Identify which cell holds the provided text, then report its (X, Y) central coordinate. 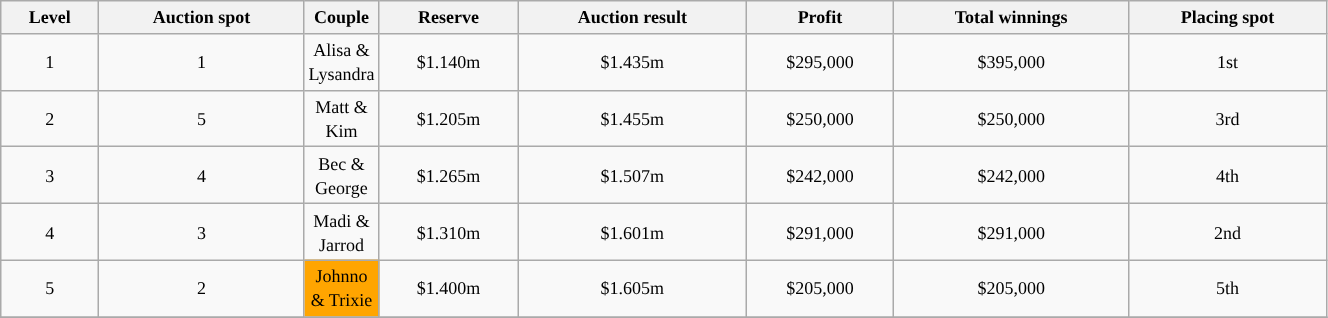
Johnno & Trixie (342, 288)
$1.265m (449, 176)
$1.140m (449, 62)
Reserve (449, 18)
Madi & Jarrod (342, 232)
Auction spot (202, 18)
4th (1228, 176)
5th (1228, 288)
$1.435m (632, 62)
$1.605m (632, 288)
$1.400m (449, 288)
Placing spot (1228, 18)
$295,000 (820, 62)
Matt & Kim (342, 118)
$1.601m (632, 232)
2nd (1228, 232)
$395,000 (1012, 62)
Bec & George (342, 176)
1st (1228, 62)
Profit (820, 18)
Alisa & Lysandra (342, 62)
3rd (1228, 118)
Level (50, 18)
$1.310m (449, 232)
$1.205m (449, 118)
Total winnings (1012, 18)
$1.507m (632, 176)
$1.455m (632, 118)
Couple (342, 18)
Auction result (632, 18)
